Find where the given text appears and provide that cell's center as (x, y) coordinate. 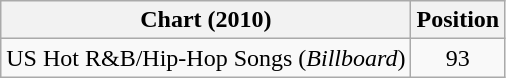
Position (458, 20)
US Hot R&B/Hip-Hop Songs (Billboard) (206, 58)
Chart (2010) (206, 20)
93 (458, 58)
